Determine the (x, y) coordinate at the center of the cell enclosing the given text.  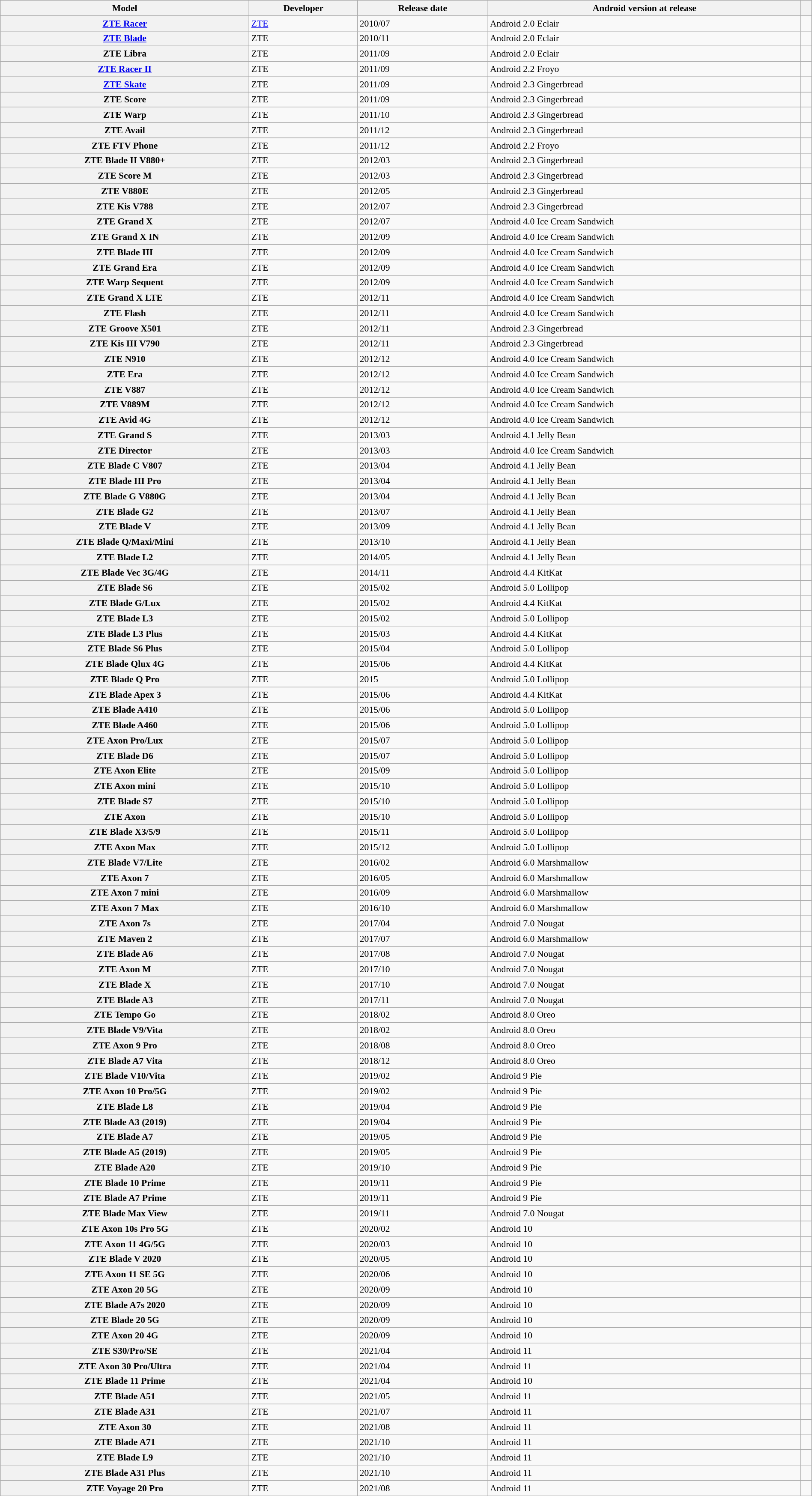
ZTE Blade A20 (125, 1168)
ZTE Axon 10s Pro 5G (125, 1229)
ZTE Blade A71 (125, 1442)
ZTE Axon 7s (125, 924)
2020/02 (423, 1229)
ZTE Flash (125, 314)
ZTE Blade A31 (125, 1412)
ZTE Blade S7 (125, 802)
ZTE Blade G V880G (125, 496)
ZTE Blade Max View (125, 1214)
ZTE Blade A7 (125, 1137)
ZTE Avail (125, 130)
Model (125, 8)
2020/03 (423, 1244)
ZTE Blade A7s 2020 (125, 1305)
ZTE Axon 7 mini (125, 893)
ZTE Warp Sequent (125, 283)
ZTE Score (125, 100)
ZTE Blade L8 (125, 1107)
ZTE Blade X3/5/9 (125, 832)
ZTE Blade A31 Plus (125, 1473)
2018/08 (423, 1046)
2011/10 (423, 115)
ZTE Axon Pro/Lux (125, 741)
ZTE V887 (125, 390)
ZTE Axon 30 (125, 1427)
2015 (423, 680)
ZTE Blade 10 Prime (125, 1183)
ZTE Axon 10 Pro/5G (125, 1092)
ZTE Blade L2 (125, 558)
Developer (303, 8)
ZTE Blade S6 Plus (125, 649)
ZTE Axon 30 Pro/Ultra (125, 1366)
2016/09 (423, 893)
2017/08 (423, 954)
ZTE Blade D6 (125, 756)
ZTE Voyage 20 Pro (125, 1488)
2017/04 (423, 924)
Release date (423, 8)
2015/11 (423, 832)
ZTE V889M (125, 405)
ZTE Blade A6 (125, 954)
ZTE Blade L3 (125, 618)
ZTE Grand Era (125, 268)
2013/09 (423, 527)
ZTE Director (125, 451)
ZTE Kis V788 (125, 206)
2016/05 (423, 878)
2014/05 (423, 558)
ZTE Avid 4G (125, 420)
ZTE FTV Phone (125, 146)
ZTE Blade A410 (125, 710)
ZTE Blade A7 Vita (125, 1061)
2021/07 (423, 1412)
ZTE Maven 2 (125, 939)
ZTE Blade Q/Maxi/Mini (125, 542)
ZTE Blade L9 (125, 1458)
ZTE Grand X LTE (125, 298)
ZTE N910 (125, 359)
ZTE Blade V7/Lite (125, 863)
ZTE Blade Apex 3 (125, 695)
2017/07 (423, 939)
ZTE Axon M (125, 970)
2010/11 (423, 39)
2016/02 (423, 863)
ZTE Blade S6 (125, 588)
ZTE Era (125, 374)
2019/10 (423, 1168)
ZTE Axon mini (125, 786)
ZTE Blade G2 (125, 512)
ZTE Axon Elite (125, 771)
ZTE Blade Qlux 4G (125, 664)
ZTE Blade L3 Plus (125, 634)
2020/06 (423, 1275)
ZTE Blade II V880+ (125, 161)
ZTE Kis III V790 (125, 344)
2015/12 (423, 848)
ZTE Score M (125, 176)
2013/10 (423, 542)
2015/03 (423, 634)
ZTE Axon (125, 817)
ZTE Blade C V807 (125, 466)
2021/05 (423, 1397)
ZTE Blade A7 Prime (125, 1198)
2020/05 (423, 1259)
2010/07 (423, 24)
ZTE Blade X (125, 985)
2015/09 (423, 771)
ZTE Grand X IN (125, 237)
ZTE Blade III (125, 252)
2013/07 (423, 512)
ZTE Grand S (125, 436)
ZTE Blade V 2020 (125, 1259)
ZTE Blade A3 (2019) (125, 1122)
ZTE Racer II (125, 69)
ZTE Blade (125, 39)
2015/04 (423, 649)
2017/11 (423, 1000)
ZTE Blade G/Lux (125, 603)
ZTE Axon 11 SE 5G (125, 1275)
ZTE Blade V (125, 527)
ZTE Blade 11 Prime (125, 1381)
2014/11 (423, 573)
2016/10 (423, 908)
ZTE Axon 20 4G (125, 1336)
ZTE Axon Max (125, 848)
ZTE Blade A460 (125, 726)
ZTE Groove X501 (125, 328)
ZTE V880E (125, 191)
ZTE Axon 7 Max (125, 908)
ZTE Axon 11 4G/5G (125, 1244)
ZTE Blade V10/Vita (125, 1076)
ZTE Blade III Pro (125, 481)
2018/12 (423, 1061)
ZTE Blade V9/Vita (125, 1030)
ZTE Axon 20 5G (125, 1290)
ZTE Racer (125, 24)
Android version at release (645, 8)
ZTE Blade A3 (125, 1000)
ZTE Blade Q Pro (125, 680)
ZTE Libra (125, 54)
ZTE Skate (125, 84)
ZTE Axon 9 Pro (125, 1046)
ZTE Blade A51 (125, 1397)
ZTE Axon 7 (125, 878)
ZTE Blade Vec 3G/4G (125, 573)
ZTE Blade A5 (2019) (125, 1153)
2012/05 (423, 191)
ZTE Warp (125, 115)
ZTE Tempo Go (125, 1015)
ZTE S30/Pro/SE (125, 1351)
ZTE Grand X (125, 222)
ZTE Blade 20 5G (125, 1320)
